For the text-containing cell, return its midpoint in (X, Y) coordinate format. 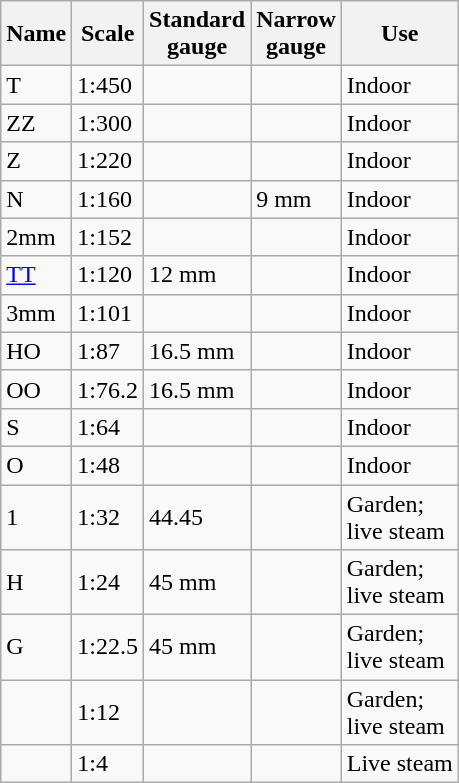
2mm (36, 237)
T (36, 85)
OO (36, 389)
Name (36, 34)
G (36, 648)
1:300 (108, 123)
Live steam (400, 764)
1 (36, 516)
1:76.2 (108, 389)
12 mm (198, 275)
1:450 (108, 85)
1:220 (108, 161)
1:152 (108, 237)
1:160 (108, 199)
1:24 (108, 582)
3mm (36, 313)
N (36, 199)
9 mm (296, 199)
HO (36, 351)
44.45 (198, 516)
Standardgauge (198, 34)
Narrowgauge (296, 34)
1:12 (108, 712)
1:87 (108, 351)
Z (36, 161)
1:48 (108, 465)
1:22.5 (108, 648)
1:101 (108, 313)
1:120 (108, 275)
O (36, 465)
Scale (108, 34)
H (36, 582)
1:32 (108, 516)
Use (400, 34)
1:64 (108, 427)
1:4 (108, 764)
S (36, 427)
TT (36, 275)
ZZ (36, 123)
